Extract the [X, Y] coordinate from the center of the cell holding the provided text.  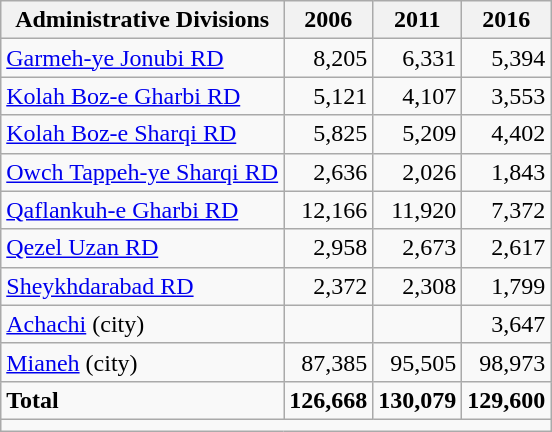
2016 [506, 20]
6,331 [418, 58]
2,673 [418, 248]
Administrative Divisions [142, 20]
4,107 [418, 96]
5,825 [328, 134]
11,920 [418, 210]
1,843 [506, 172]
130,079 [418, 400]
2,372 [328, 286]
5,121 [328, 96]
5,209 [418, 134]
7,372 [506, 210]
Sheykhdarabad RD [142, 286]
2011 [418, 20]
Qaflankuh-e Gharbi RD [142, 210]
2,636 [328, 172]
Total [142, 400]
Kolah Boz-e Sharqi RD [142, 134]
2,026 [418, 172]
129,600 [506, 400]
87,385 [328, 362]
3,647 [506, 324]
12,166 [328, 210]
Qezel Uzan RD [142, 248]
Kolah Boz-e Gharbi RD [142, 96]
1,799 [506, 286]
4,402 [506, 134]
2006 [328, 20]
98,973 [506, 362]
95,505 [418, 362]
126,668 [328, 400]
Mianeh (city) [142, 362]
8,205 [328, 58]
2,308 [418, 286]
2,617 [506, 248]
Owch Tappeh-ye Sharqi RD [142, 172]
Achachi (city) [142, 324]
2,958 [328, 248]
Garmeh-ye Jonubi RD [142, 58]
5,394 [506, 58]
3,553 [506, 96]
